Pinpoint the cell where the given text exists, returning its (X, Y) midpoint coordinate. 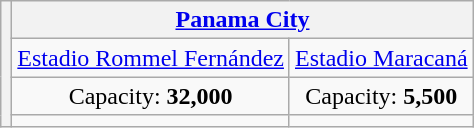
Capacity: 32,000 (151, 96)
Panama City (242, 20)
Capacity: 5,500 (381, 96)
Estadio Maracaná (381, 58)
Estadio Rommel Fernández (151, 58)
